Locate the cell with the specified text and output its [x, y] center coordinate. 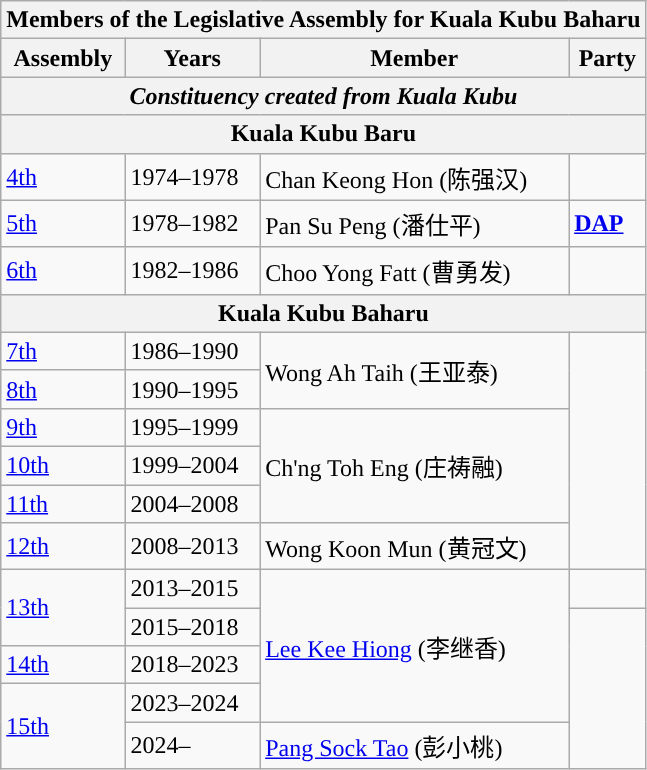
4th [63, 176]
12th [63, 546]
5th [63, 224]
Pang Sock Tao (彭小桃) [414, 746]
Choo Yong Fatt (曹勇发) [414, 270]
14th [63, 665]
2008–2013 [192, 546]
11th [63, 503]
Lee Kee Hiong (李继香) [414, 646]
15th [63, 726]
1986–1990 [192, 351]
6th [63, 270]
Years [192, 58]
Kuala Kubu Baharu [324, 313]
Wong Ah Taih (王亚泰) [414, 370]
Member [414, 58]
Assembly [63, 58]
2004–2008 [192, 503]
1978–1982 [192, 224]
Kuala Kubu Baru [324, 134]
DAP [608, 224]
Members of the Legislative Assembly for Kuala Kubu Baharu [324, 20]
1995–1999 [192, 427]
2015–2018 [192, 627]
10th [63, 465]
2013–2015 [192, 589]
2018–2023 [192, 665]
8th [63, 389]
1982–1986 [192, 270]
Pan Su Peng (潘仕平) [414, 224]
Chan Keong Hon (陈强汉) [414, 176]
Party [608, 58]
7th [63, 351]
1999–2004 [192, 465]
1974–1978 [192, 176]
1990–1995 [192, 389]
Wong Koon Mun (黄冠文) [414, 546]
Constituency created from Kuala Kubu [324, 96]
Ch'ng Toh Eng (庄祷融) [414, 465]
13th [63, 608]
9th [63, 427]
2024– [192, 746]
2023–2024 [192, 703]
